Return the (X, Y) coordinate for the center point of the cell that contains the specified text.  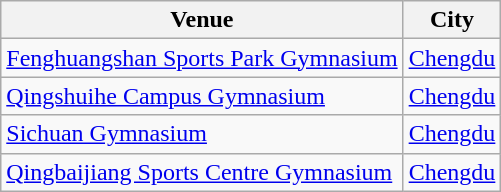
Sichuan Gymnasium (202, 134)
Qingbaijiang Sports Centre Gymnasium (202, 172)
Fenghuangshan Sports Park Gymnasium (202, 58)
Qingshuihe Campus Gymnasium (202, 96)
Venue (202, 20)
City (452, 20)
